Identify which cell holds the provided text, then report its (x, y) central coordinate. 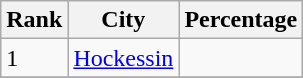
Hockessin (124, 58)
Percentage (241, 20)
Rank (34, 20)
City (124, 20)
1 (34, 58)
